For the text-containing cell, return its midpoint in (x, y) coordinate format. 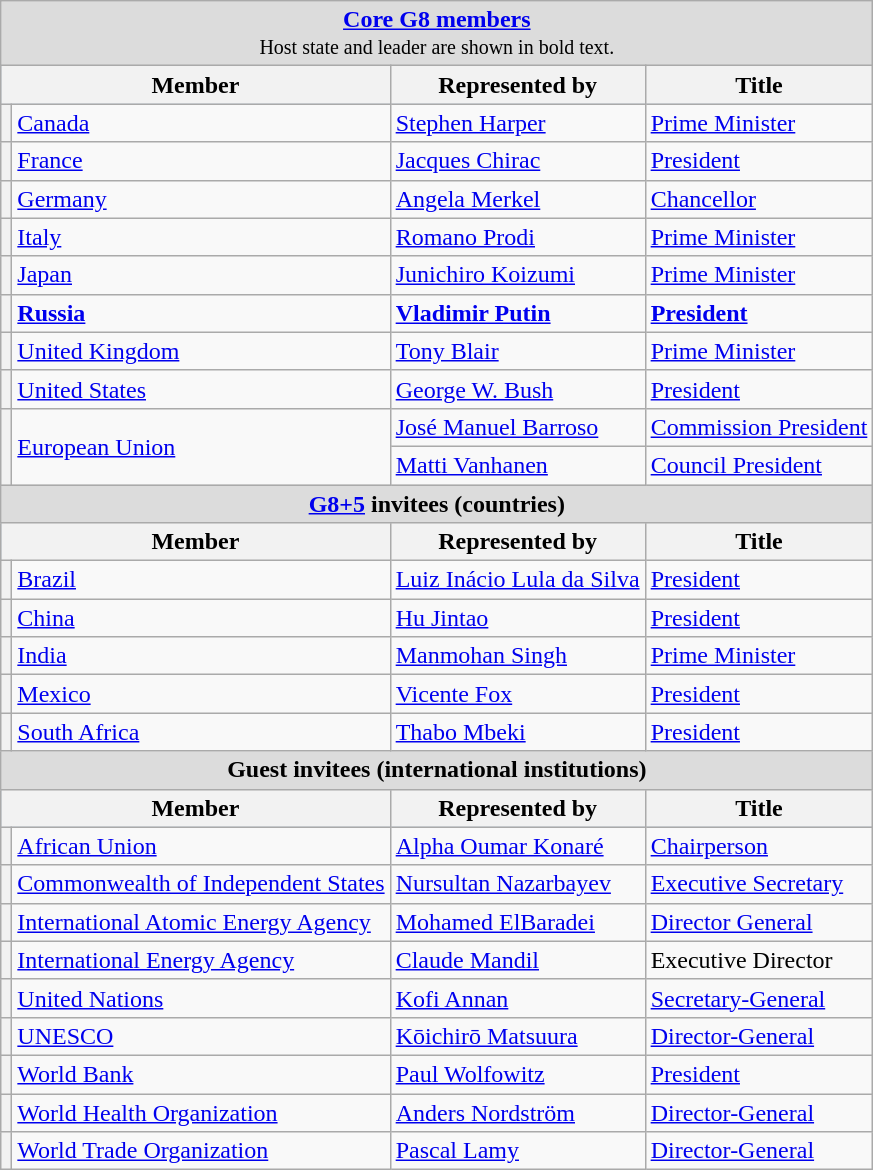
International Atomic Energy Agency (201, 922)
France (201, 161)
Mexico (201, 694)
Stephen Harper (518, 123)
Tony Blair (518, 351)
Core G8 membersHost state and leader are shown in bold text. (437, 34)
Kofi Annan (518, 998)
Luiz Inácio Lula da Silva (518, 580)
Angela Merkel (518, 199)
International Energy Agency (201, 960)
World Bank (201, 1074)
China (201, 618)
George W. Bush (518, 389)
Vladimir Putin (518, 313)
Secretary-General (759, 998)
Vicente Fox (518, 694)
Jacques Chirac (518, 161)
Kōichirō Matsuura (518, 1036)
Nursultan Nazarbayev (518, 884)
Commonwealth of Independent States (201, 884)
Chancellor (759, 199)
UNESCO (201, 1036)
Italy (201, 237)
Japan (201, 275)
Executive Secretary (759, 884)
Germany (201, 199)
Russia (201, 313)
Council President (759, 465)
Executive Director (759, 960)
United Nations (201, 998)
United Kingdom (201, 351)
Matti Vanhanen (518, 465)
Thabo Mbeki (518, 732)
Chairperson (759, 846)
European Union (201, 446)
Junichiro Koizumi (518, 275)
South Africa (201, 732)
World Health Organization (201, 1113)
World Trade Organization (201, 1151)
African Union (201, 846)
Anders Nordström (518, 1113)
G8+5 invitees (countries) (437, 503)
Canada (201, 123)
Manmohan Singh (518, 656)
Guest invitees (international institutions) (437, 770)
India (201, 656)
Brazil (201, 580)
Commission President (759, 427)
Hu Jintao (518, 618)
Claude Mandil (518, 960)
Director General (759, 922)
Romano Prodi (518, 237)
United States (201, 389)
Alpha Oumar Konaré (518, 846)
Paul Wolfowitz (518, 1074)
Mohamed ElBaradei (518, 922)
José Manuel Barroso (518, 427)
Pascal Lamy (518, 1151)
